For the text-containing cell, return its midpoint in [X, Y] coordinate format. 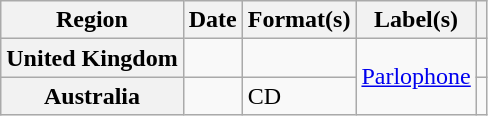
Australia [92, 96]
Format(s) [299, 20]
Label(s) [416, 20]
United Kingdom [92, 58]
CD [299, 96]
Date [212, 20]
Region [92, 20]
Parlophone [416, 77]
